Extract the (x, y) coordinate from the center of the cell holding the provided text.  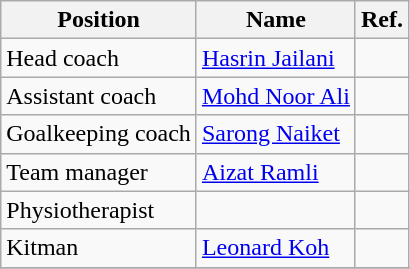
Assistant coach (99, 96)
Hasrin Jailani (276, 58)
Leonard Koh (276, 248)
Position (99, 20)
Aizat Ramli (276, 172)
Name (276, 20)
Goalkeeping coach (99, 134)
Kitman (99, 248)
Head coach (99, 58)
Mohd Noor Ali (276, 96)
Sarong Naiket (276, 134)
Team manager (99, 172)
Physiotherapist (99, 210)
Ref. (382, 20)
